From the cell containing the given text, extract its center point as (x, y) coordinate. 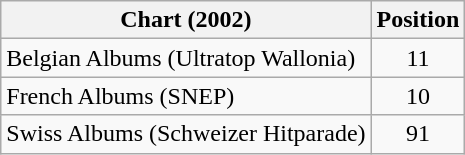
Swiss Albums (Schweizer Hitparade) (186, 134)
11 (418, 58)
91 (418, 134)
Belgian Albums (Ultratop Wallonia) (186, 58)
10 (418, 96)
French Albums (SNEP) (186, 96)
Position (418, 20)
Chart (2002) (186, 20)
